Pinpoint the cell where the given text exists, returning its (x, y) midpoint coordinate. 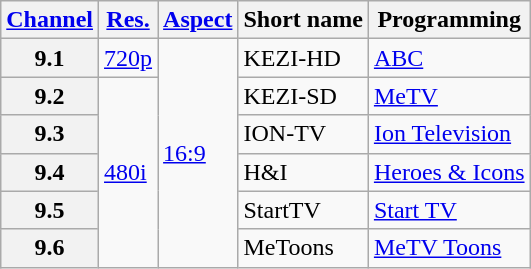
KEZI-HD (303, 58)
Aspect (198, 20)
720p (128, 58)
9.3 (50, 134)
Res. (128, 20)
Start TV (449, 210)
MeTV Toons (449, 248)
MeTV (449, 96)
KEZI-SD (303, 96)
Heroes & Icons (449, 172)
ION-TV (303, 134)
480i (128, 172)
H&I (303, 172)
9.5 (50, 210)
16:9 (198, 153)
9.6 (50, 248)
Short name (303, 20)
ABC (449, 58)
MeToons (303, 248)
9.2 (50, 96)
Programming (449, 20)
9.1 (50, 58)
StartTV (303, 210)
Ion Television (449, 134)
9.4 (50, 172)
Channel (50, 20)
